Provide the [x, y] coordinate of the cell's center where the given text is located.  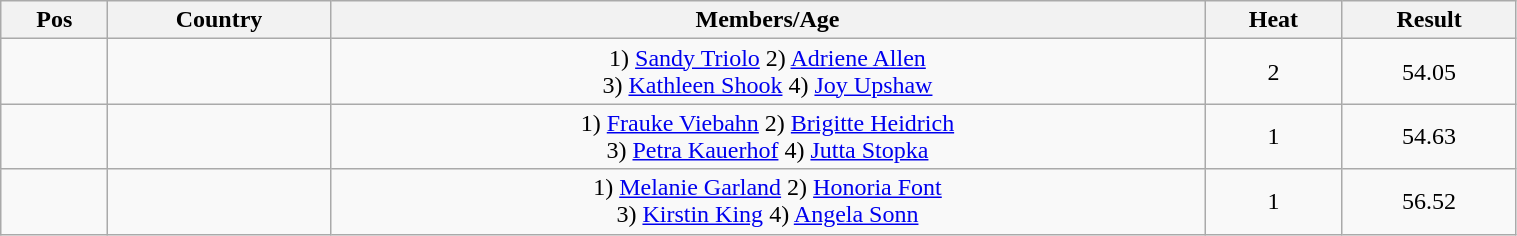
Heat [1274, 20]
54.63 [1429, 136]
Country [219, 20]
Pos [54, 20]
1) Frauke Viebahn 2) Brigitte Heidrich3) Petra Kauerhof 4) Jutta Stopka [768, 136]
Members/Age [768, 20]
54.05 [1429, 72]
56.52 [1429, 202]
2 [1274, 72]
Result [1429, 20]
1) Melanie Garland 2) Honoria Font3) Kirstin King 4) Angela Sonn [768, 202]
1) Sandy Triolo 2) Adriene Allen3) Kathleen Shook 4) Joy Upshaw [768, 72]
